Locate the cell with the specified text and output its [x, y] center coordinate. 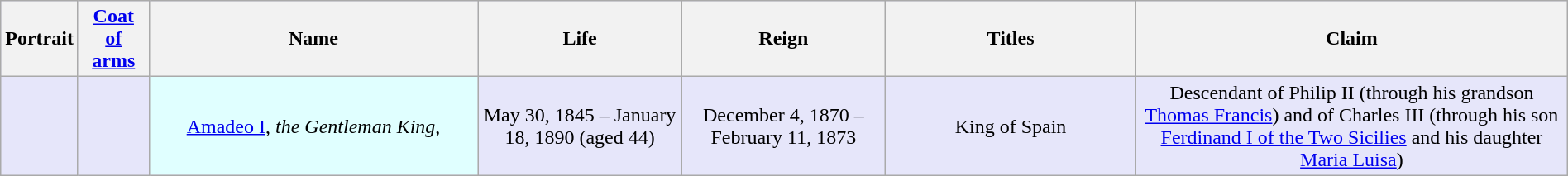
December 4, 1870 – February 11, 1873 [783, 126]
King of Spain [1011, 126]
Claim [1352, 39]
Reign [783, 39]
Coat of arms [113, 39]
Titles [1011, 39]
May 30, 1845 – January 18, 1890 (aged 44) [580, 126]
Name [313, 39]
Amadeo I, the Gentleman King, [313, 126]
Portrait [40, 39]
Life [580, 39]
